Locate the cell with the specified text and output its (x, y) center coordinate. 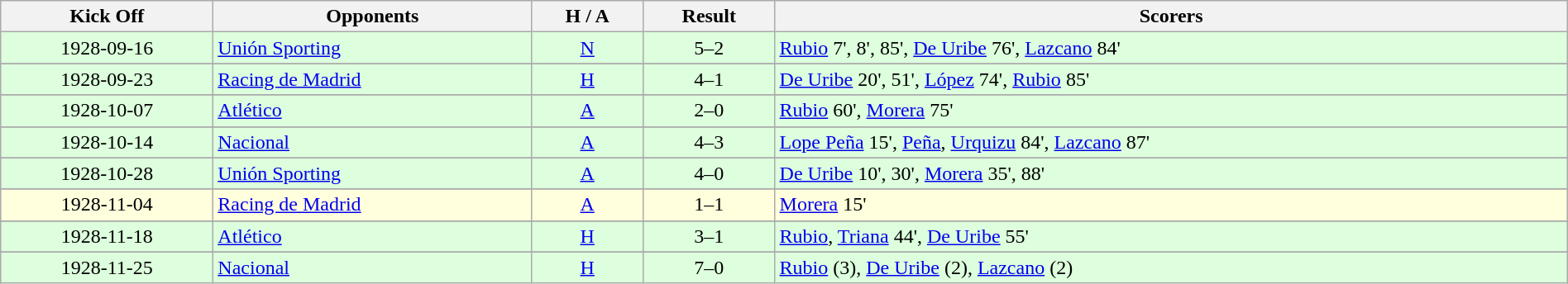
3–1 (709, 236)
De Uribe 20', 51', López 74', Rubio 85' (1171, 79)
1928-10-14 (108, 142)
Kick Off (108, 17)
N (587, 48)
Rubio, Triana 44', De Uribe 55' (1171, 236)
Scorers (1171, 17)
4–1 (709, 79)
4–0 (709, 173)
1928-11-25 (108, 267)
Lope Peña 15', Peña, Urquizu 84', Lazcano 87' (1171, 142)
1–1 (709, 205)
Result (709, 17)
Opponents (372, 17)
H / A (587, 17)
1928-09-16 (108, 48)
5–2 (709, 48)
2–0 (709, 111)
Rubio 7', 8', 85', De Uribe 76', Lazcano 84' (1171, 48)
De Uribe 10', 30', Morera 35', 88' (1171, 173)
Rubio (3), De Uribe (2), Lazcano (2) (1171, 267)
4–3 (709, 142)
1928-11-04 (108, 205)
Rubio 60', Morera 75' (1171, 111)
1928-10-28 (108, 173)
1928-11-18 (108, 236)
Morera 15' (1171, 205)
1928-10-07 (108, 111)
7–0 (709, 267)
1928-09-23 (108, 79)
